Detect which cell encompasses the target text, then output its (X, Y) center coordinate. 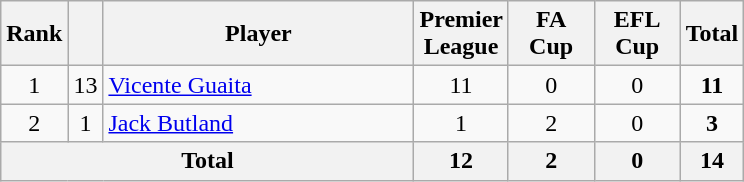
13 (86, 85)
Premier League (461, 34)
Rank (34, 34)
Vicente Guaita (258, 85)
EFL Cup (637, 34)
FA Cup (551, 34)
14 (712, 161)
3 (712, 123)
Player (258, 34)
12 (461, 161)
Jack Butland (258, 123)
